Capture the cell that displays the provided text and extract its [X, Y] central coordinate. 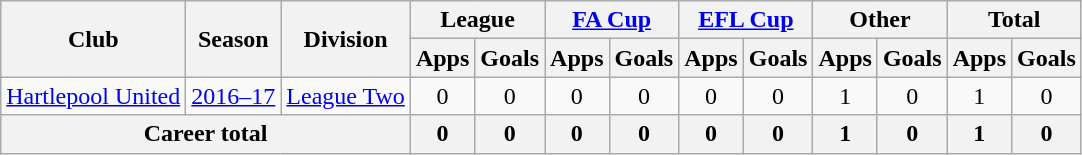
League Two [346, 96]
Other [880, 20]
Club [94, 39]
2016–17 [234, 96]
Total [1014, 20]
EFL Cup [746, 20]
Hartlepool United [94, 96]
FA Cup [612, 20]
Career total [206, 134]
Season [234, 39]
League [477, 20]
Division [346, 39]
